Capture the cell that displays the provided text and extract its (X, Y) central coordinate. 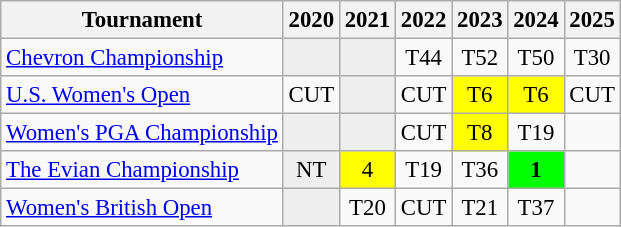
T37 (536, 208)
2020 (311, 20)
T21 (480, 208)
Women's British Open (142, 208)
T8 (480, 133)
The Evian Championship (142, 170)
T36 (480, 170)
2023 (480, 20)
NT (311, 170)
2025 (592, 20)
Tournament (142, 20)
T20 (367, 208)
Women's PGA Championship (142, 133)
U.S. Women's Open (142, 95)
Chevron Championship (142, 58)
2022 (424, 20)
2024 (536, 20)
2021 (367, 20)
1 (536, 170)
T30 (592, 58)
T50 (536, 58)
T44 (424, 58)
4 (367, 170)
T52 (480, 58)
